Identify which cell holds the provided text, then report its (x, y) central coordinate. 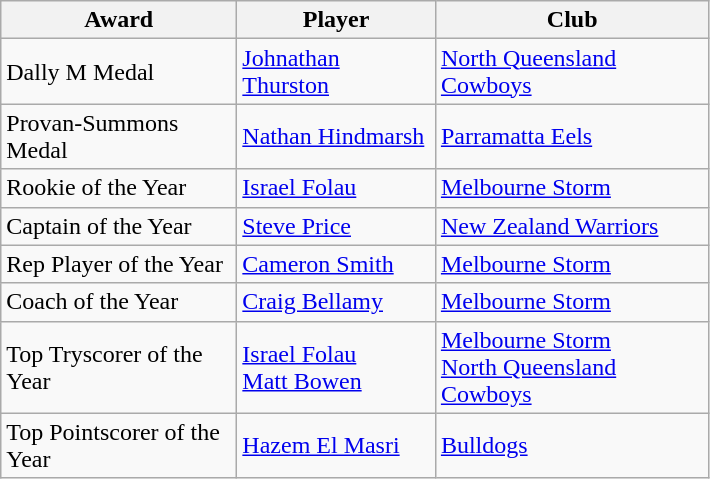
Cameron Smith (336, 264)
Rep Player of the Year (119, 264)
Israel Folau (336, 188)
Player (336, 20)
Craig Bellamy (336, 302)
Captain of the Year (119, 226)
Top Pointscorer of the Year (119, 446)
Nathan Hindmarsh (336, 136)
Steve Price (336, 226)
Provan-Summons Medal (119, 136)
Bulldogs (572, 446)
Dally M Medal (119, 72)
North Queensland Cowboys (572, 72)
Melbourne StormNorth Queensland Cowboys (572, 367)
New Zealand Warriors (572, 226)
Coach of the Year (119, 302)
Hazem El Masri (336, 446)
Israel FolauMatt Bowen (336, 367)
Rookie of the Year (119, 188)
Club (572, 20)
Parramatta Eels (572, 136)
Top Tryscorer of the Year (119, 367)
Award (119, 20)
Johnathan Thurston (336, 72)
